Return the (x, y) coordinate for the center point of the cell that contains the specified text.  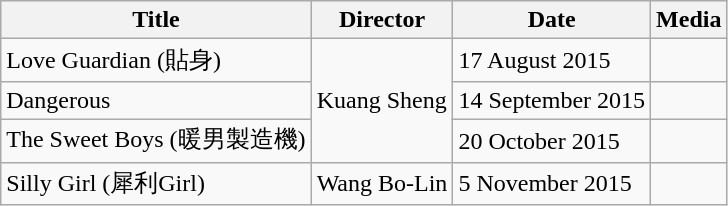
The Sweet Boys (暖男製造機) (156, 140)
Kuang Sheng (382, 100)
Media (689, 20)
14 September 2015 (552, 100)
5 November 2015 (552, 184)
17 August 2015 (552, 60)
Wang Bo-Lin (382, 184)
20 October 2015 (552, 140)
Date (552, 20)
Silly Girl (犀利Girl) (156, 184)
Dangerous (156, 100)
Love Guardian (貼身) (156, 60)
Director (382, 20)
Title (156, 20)
